Return the (x, y) coordinate for the center point of the cell that contains the specified text.  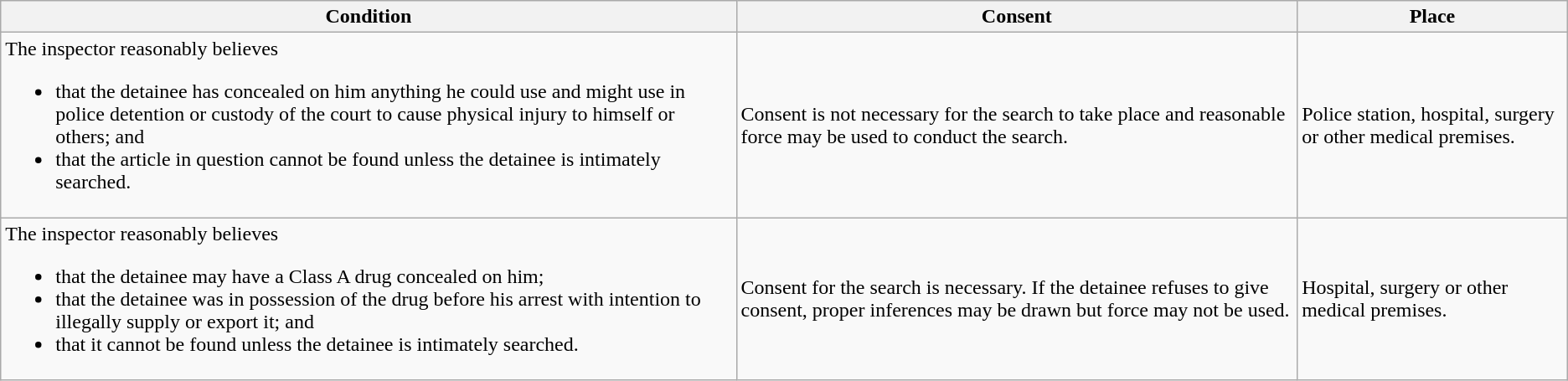
Consent is not necessary for the search to take place and reasonable force may be used to conduct the search. (1017, 126)
Consent (1017, 17)
Condition (369, 17)
Hospital, surgery or other medical premises. (1432, 299)
Consent for the search is necessary. If the detainee refuses to give consent, proper inferences may be drawn but force may not be used. (1017, 299)
Place (1432, 17)
Police station, hospital, surgery or other medical premises. (1432, 126)
